Pinpoint the cell where the given text exists, returning its [x, y] midpoint coordinate. 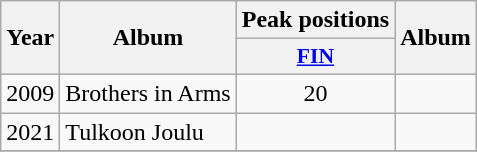
Tulkoon Joulu [148, 131]
2021 [30, 131]
20 [315, 93]
Peak positions [315, 20]
Brothers in Arms [148, 93]
FIN [315, 57]
Year [30, 38]
2009 [30, 93]
